Scan for the cell matching the given text and deliver its (x, y) coordinate at center. 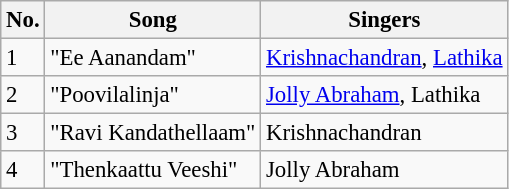
"Poovilalinja" (153, 95)
4 (23, 170)
2 (23, 95)
Krishnachandran (384, 133)
1 (23, 58)
Singers (384, 20)
Jolly Abraham (384, 170)
No. (23, 20)
"Ravi Kandathellaam" (153, 133)
Song (153, 20)
Krishnachandran, Lathika (384, 58)
Jolly Abraham, Lathika (384, 95)
3 (23, 133)
"Thenkaattu Veeshi" (153, 170)
"Ee Aanandam" (153, 58)
